Return (x, y) of the center of cell containing provided text 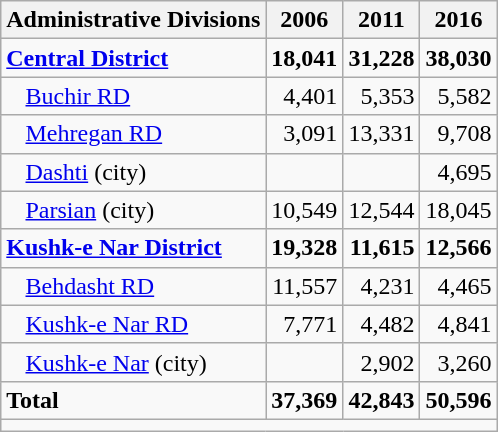
4,695 (458, 172)
3,091 (304, 134)
Dashti (city) (134, 172)
7,771 (304, 324)
10,549 (304, 210)
12,544 (382, 210)
Mehregan RD (134, 134)
37,369 (304, 400)
11,615 (382, 248)
11,557 (304, 286)
5,353 (382, 96)
4,231 (382, 286)
Central District (134, 58)
4,482 (382, 324)
2,902 (382, 362)
5,582 (458, 96)
2011 (382, 20)
2006 (304, 20)
4,465 (458, 286)
31,228 (382, 58)
3,260 (458, 362)
18,045 (458, 210)
Total (134, 400)
12,566 (458, 248)
38,030 (458, 58)
50,596 (458, 400)
Buchir RD (134, 96)
4,401 (304, 96)
Kushk-e Nar (city) (134, 362)
Kushk-e Nar District (134, 248)
19,328 (304, 248)
Kushk-e Nar RD (134, 324)
Behdasht RD (134, 286)
42,843 (382, 400)
9,708 (458, 134)
4,841 (458, 324)
13,331 (382, 134)
18,041 (304, 58)
Parsian (city) (134, 210)
2016 (458, 20)
Administrative Divisions (134, 20)
